Scan for the cell matching the given text and deliver its (X, Y) coordinate at center. 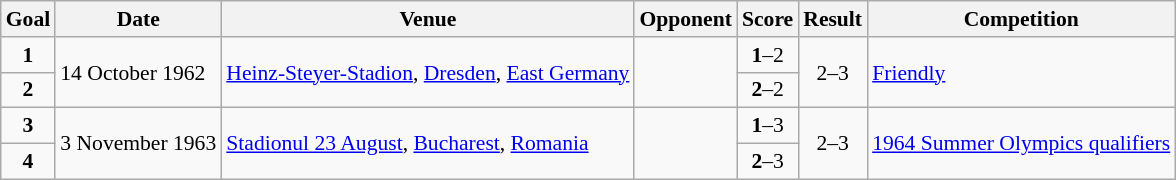
Heinz-Steyer-Stadion, Dresden, East Germany (428, 72)
3 (28, 126)
1–2 (768, 55)
Stadionul 23 August, Bucharest, Romania (428, 144)
Friendly (1021, 72)
3 November 1963 (138, 144)
Score (768, 19)
2–2 (768, 90)
Opponent (686, 19)
1–3 (768, 126)
14 October 1962 (138, 72)
2 (28, 90)
Date (138, 19)
4 (28, 162)
Result (832, 19)
Goal (28, 19)
Competition (1021, 19)
1964 Summer Olympics qualifiers (1021, 144)
1 (28, 55)
Venue (428, 19)
